Determine the (x, y) coordinate at the center of the cell enclosing the given text.  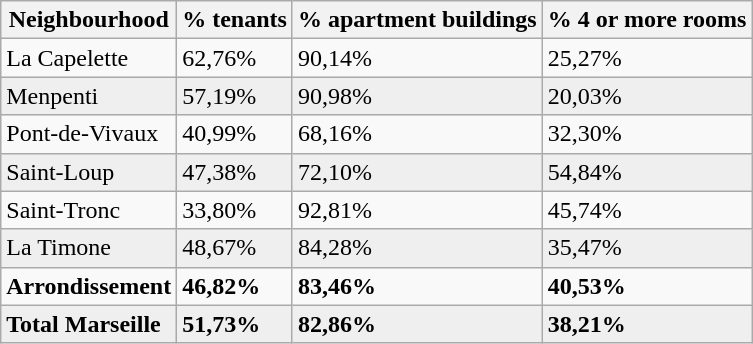
48,67% (235, 248)
40,53% (647, 286)
Total Marseille (89, 324)
83,46% (417, 286)
Saint-Loup (89, 172)
Menpenti (89, 96)
51,73% (235, 324)
40,99% (235, 134)
25,27% (647, 58)
Arrondissement (89, 286)
La Timone (89, 248)
46,82% (235, 286)
38,21% (647, 324)
Saint-Tronc (89, 210)
90,98% (417, 96)
72,10% (417, 172)
32,30% (647, 134)
54,84% (647, 172)
84,28% (417, 248)
47,38% (235, 172)
35,47% (647, 248)
Neighbourhood (89, 20)
% 4 or more rooms (647, 20)
82,86% (417, 324)
57,19% (235, 96)
45,74% (647, 210)
% apartment buildings (417, 20)
La Capelette (89, 58)
68,16% (417, 134)
62,76% (235, 58)
% tenants (235, 20)
20,03% (647, 96)
90,14% (417, 58)
Pont-de-Vivaux (89, 134)
33,80% (235, 210)
92,81% (417, 210)
